Return the [X, Y] coordinate for the center point of the cell that contains the specified text.  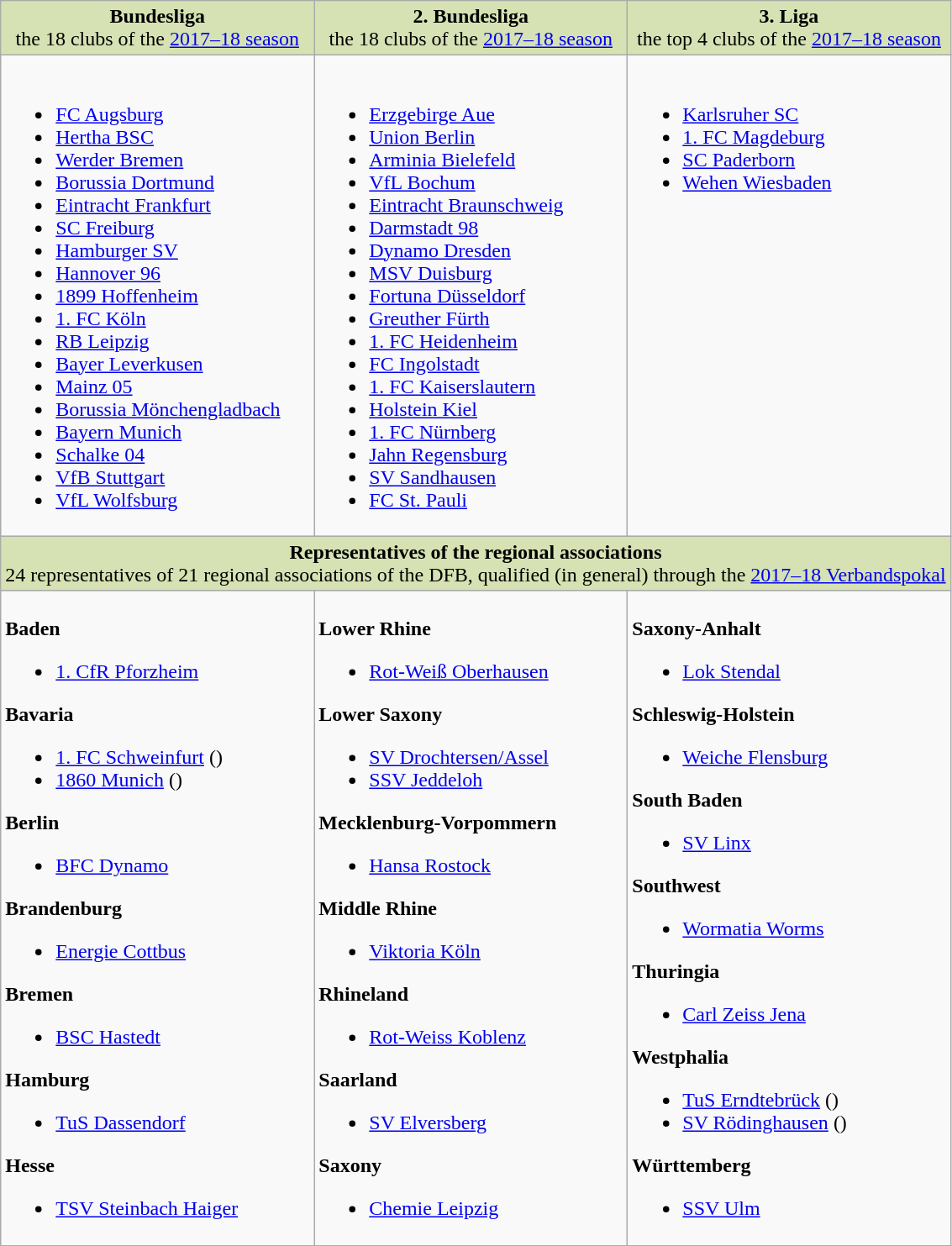
3. Ligathe top 4 clubs of the 2017–18 season [789, 29]
2. Bundesligathe 18 clubs of the 2017–18 season [471, 29]
Bundesligathe 18 clubs of the 2017–18 season [158, 29]
Karlsruher SC1. FC MagdeburgSC PaderbornWehen Wiesbaden [789, 296]
